Capture the cell that displays the provided text and extract its [x, y] central coordinate. 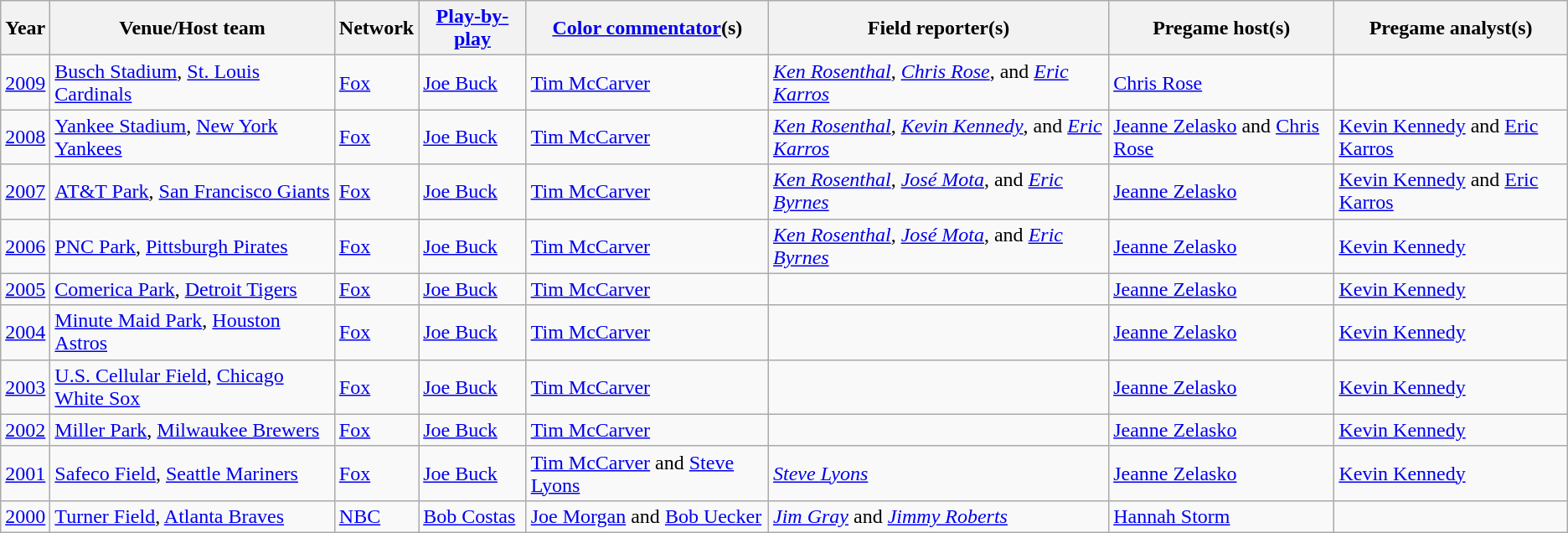
Network [376, 28]
Pregame host(s) [1221, 28]
2003 [25, 387]
2005 [25, 289]
Ken Rosenthal, Kevin Kennedy, and Eric Karros [938, 137]
Color commentator(s) [647, 28]
Minute Maid Park, Houston Astros [193, 332]
Bob Costas [472, 516]
Chris Rose [1221, 82]
Ken Rosenthal, Chris Rose, and Eric Karros [938, 82]
Field reporter(s) [938, 28]
Venue/Host team [193, 28]
Year [25, 28]
Comerica Park, Detroit Tigers [193, 289]
2007 [25, 191]
Busch Stadium, St. Louis Cardinals [193, 82]
Miller Park, Milwaukee Brewers [193, 430]
PNC Park, Pittsburgh Pirates [193, 246]
Safeco Field, Seattle Mariners [193, 473]
AT&T Park, San Francisco Giants [193, 191]
Jeanne Zelasko and Chris Rose [1221, 137]
U.S. Cellular Field, Chicago White Sox [193, 387]
2008 [25, 137]
2009 [25, 82]
Turner Field, Atlanta Braves [193, 516]
2004 [25, 332]
Steve Lyons [938, 473]
2006 [25, 246]
Jim Gray and Jimmy Roberts [938, 516]
Play-by-play [472, 28]
2001 [25, 473]
Tim McCarver and Steve Lyons [647, 473]
2000 [25, 516]
NBC [376, 516]
Pregame analyst(s) [1451, 28]
Joe Morgan and Bob Uecker [647, 516]
Hannah Storm [1221, 516]
2002 [25, 430]
Yankee Stadium, New York Yankees [193, 137]
